Return (x, y) of the center of cell containing provided text 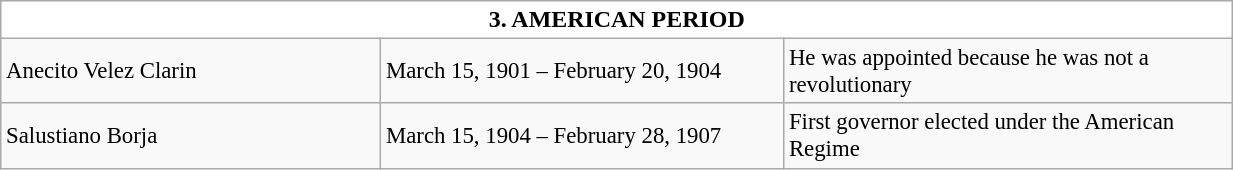
He was appointed because he was not a revolutionary (1008, 72)
First governor elected under the American Regime (1008, 136)
March 15, 1901 – February 20, 1904 (582, 72)
Anecito Velez Clarin (191, 72)
3. AMERICAN PERIOD (617, 20)
March 15, 1904 – February 28, 1907 (582, 136)
Salustiano Borja (191, 136)
